Return the [x, y] coordinate for the center point of the cell that contains the specified text.  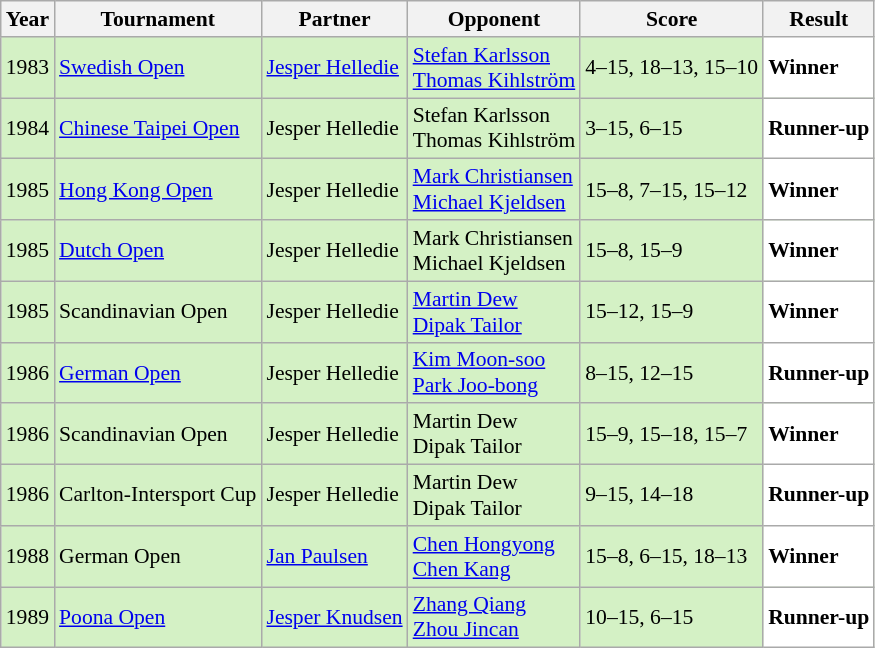
10–15, 6–15 [672, 618]
1984 [28, 128]
Partner [334, 19]
15–8, 6–15, 18–13 [672, 556]
Jesper Knudsen [334, 618]
1983 [28, 68]
Chinese Taipei Open [158, 128]
Result [818, 19]
Opponent [494, 19]
15–12, 15–9 [672, 312]
Poona Open [158, 618]
3–15, 6–15 [672, 128]
4–15, 18–13, 15–10 [672, 68]
9–15, 14–18 [672, 496]
Dutch Open [158, 250]
15–8, 7–15, 15–12 [672, 190]
Score [672, 19]
Hong Kong Open [158, 190]
15–8, 15–9 [672, 250]
15–9, 15–18, 15–7 [672, 434]
Carlton-Intersport Cup [158, 496]
1988 [28, 556]
Tournament [158, 19]
Jan Paulsen [334, 556]
1989 [28, 618]
Zhang Qiang Zhou Jincan [494, 618]
Kim Moon-soo Park Joo-bong [494, 372]
Chen Hongyong Chen Kang [494, 556]
Swedish Open [158, 68]
8–15, 12–15 [672, 372]
Year [28, 19]
